Scan for the cell matching the given text and deliver its (X, Y) coordinate at center. 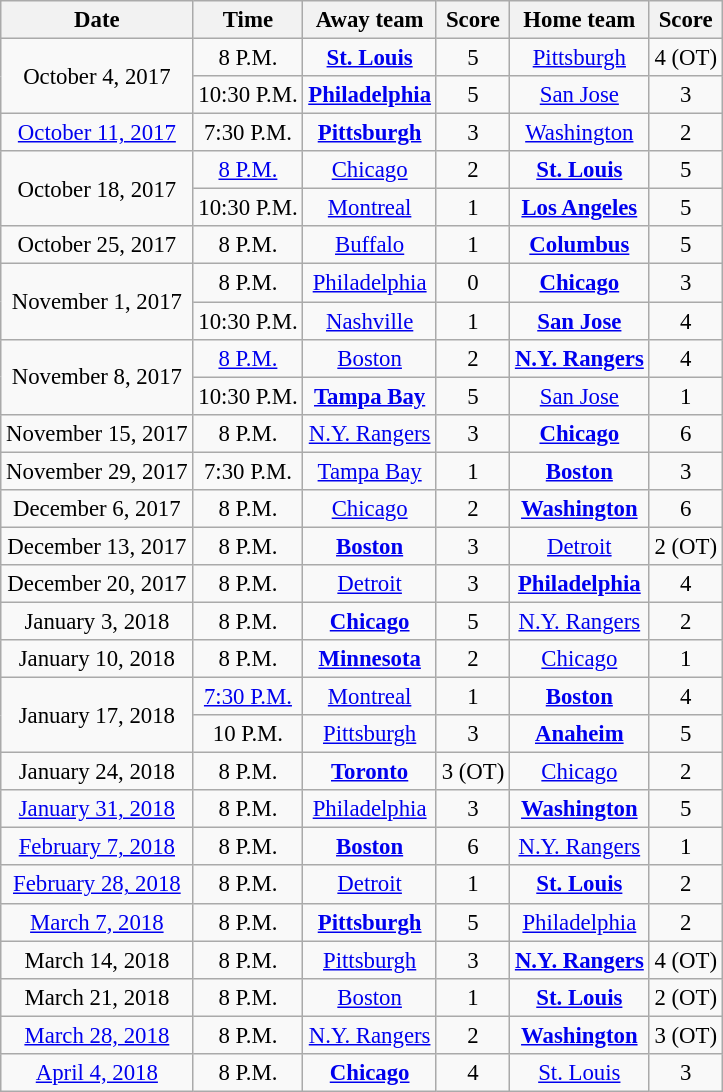
Columbus (580, 245)
February 7, 2018 (97, 847)
March 14, 2018 (97, 960)
January 17, 2018 (97, 716)
November 1, 2017 (97, 302)
Buffalo (370, 245)
Away team (370, 20)
Los Angeles (580, 208)
November 15, 2017 (97, 433)
December 13, 2017 (97, 546)
0 (472, 283)
January 31, 2018 (97, 809)
October 18, 2017 (97, 188)
October 11, 2017 (97, 133)
January 24, 2018 (97, 772)
Minnesota (370, 659)
January 10, 2018 (97, 659)
November 8, 2017 (97, 376)
March 7, 2018 (97, 922)
October 25, 2017 (97, 245)
December 20, 2017 (97, 584)
March 28, 2018 (97, 1035)
Time (248, 20)
Anaheim (580, 734)
December 6, 2017 (97, 509)
October 4, 2017 (97, 76)
Toronto (370, 772)
Nashville (370, 321)
January 3, 2018 (97, 621)
February 28, 2018 (97, 885)
Date (97, 20)
November 29, 2017 (97, 471)
Home team (580, 20)
April 4, 2018 (97, 1073)
March 21, 2018 (97, 997)
10 P.M. (248, 734)
